From the cell containing the given text, extract its center point as (x, y) coordinate. 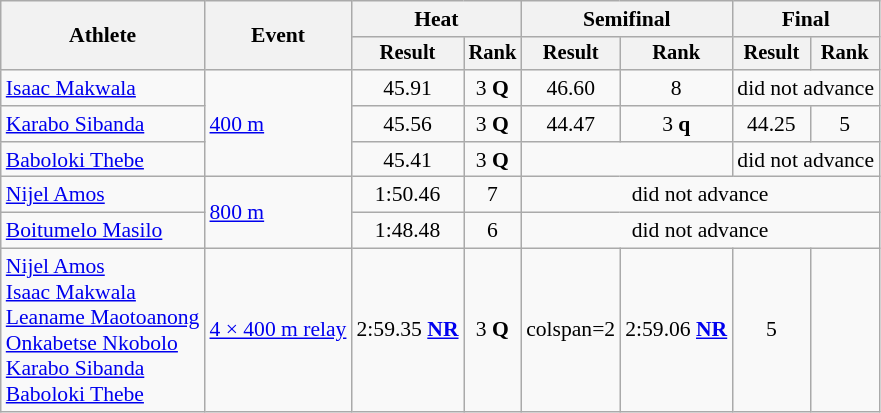
44.25 (771, 124)
1:50.46 (407, 195)
4 × 400 m relay (278, 330)
400 m (278, 124)
Semifinal (626, 19)
46.60 (570, 88)
Heat (436, 19)
Isaac Makwala (103, 88)
6 (493, 231)
7 (493, 195)
800 m (278, 212)
2:59.35 NR (407, 330)
Nijel AmosIsaac MakwalaLeaname MaotoanongOnkabetse NkoboloKarabo SibandaBaboloki Thebe (103, 330)
Final (806, 19)
44.47 (570, 124)
Boitumelo Masilo (103, 231)
2:59.06 NR (676, 330)
8 (676, 88)
Karabo Sibanda (103, 124)
Event (278, 36)
Nijel Amos (103, 195)
Athlete (103, 36)
3 q (676, 124)
Baboloki Thebe (103, 160)
45.91 (407, 88)
colspan=2 (570, 330)
45.56 (407, 124)
1:48.48 (407, 231)
45.41 (407, 160)
